From the cell containing the given text, extract its center point as (x, y) coordinate. 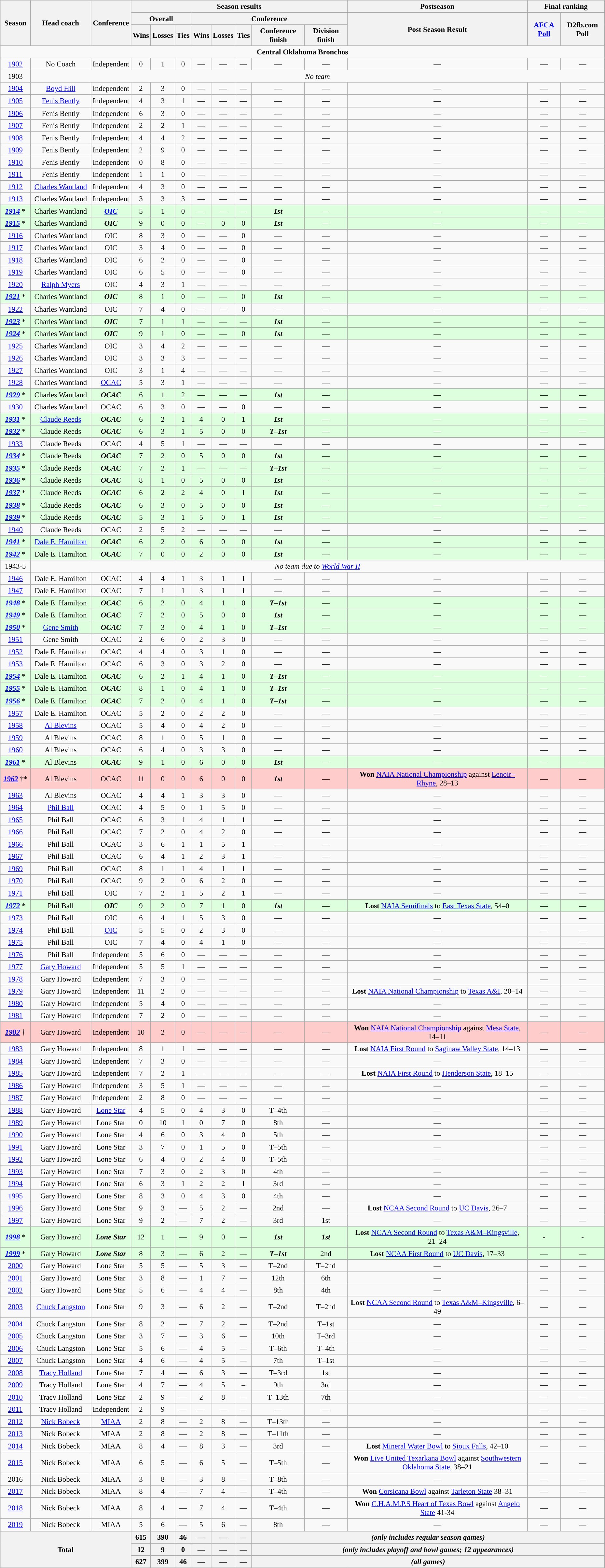
615 (141, 1537)
2003 (16, 1307)
2013 (16, 1434)
No Coach (61, 64)
1916 (16, 236)
2018 (16, 1508)
1919 (16, 272)
1969 (16, 869)
2016 (16, 1479)
1939 * (16, 517)
1985 (16, 1073)
1976 (16, 954)
2012 (16, 1421)
1928 (16, 383)
1940 (16, 530)
Lost NCAA Second Round to Texas A&M–Kingsville, 21–24 (437, 1237)
1957 (16, 713)
Post Season Result (437, 29)
1962 †* (16, 779)
1974 (16, 930)
2010 (16, 1397)
1910 (16, 162)
1920 (16, 285)
1908 (16, 138)
2015 (16, 1463)
1994 (16, 1184)
1909 (16, 150)
1943-5 (16, 566)
1984 (16, 1061)
1929 * (16, 395)
1913 (16, 199)
2002 (16, 1291)
1955 * (16, 689)
2005 (16, 1336)
Lost NAIA Semifinals to East Texas State, 54–0 (437, 906)
1911 (16, 175)
2008 (16, 1373)
1941 * (16, 542)
2000 (16, 1266)
– (243, 1385)
1988 (16, 1110)
Won C.H.A.M.P.S Heart of Texas Bowl against Angelo State 41-34 (437, 1508)
12th (278, 1278)
1992 (16, 1159)
1923 * (16, 321)
5th (278, 1135)
1914 * (16, 211)
1918 (16, 260)
1995 (16, 1196)
1960 (16, 750)
2004 (16, 1324)
1967 (16, 856)
Total (66, 1549)
1912 (16, 187)
Final ranking (566, 7)
1972 * (16, 906)
1999 * (16, 1254)
1906 (16, 113)
Ralph Myers (61, 285)
1982 † (16, 1032)
1938 * (16, 505)
1930 (16, 407)
1959 (16, 738)
1946 (16, 578)
1933 (16, 444)
(only includes regular season games) (428, 1537)
1947 (16, 591)
Lost NCAA Second Round to Texas A&M–Kingsville, 6–49 (437, 1307)
1971 (16, 893)
1903 (16, 77)
1904 (16, 89)
1975 (16, 942)
627 (141, 1561)
2001 (16, 1278)
1951 (16, 640)
Won NAIA National Championship against Lenoir–Rhyne, 28–13 (437, 779)
1942 * (16, 554)
1936 * (16, 480)
Central Oklahoma Bronchos (303, 52)
1925 (16, 346)
Boyd Hill (61, 89)
Overall (161, 19)
1935 * (16, 468)
(all games) (428, 1561)
1950 * (16, 628)
1989 (16, 1123)
1997 (16, 1221)
1987 (16, 1098)
1958 (16, 725)
1915 * (16, 223)
1948 * (16, 603)
1990 (16, 1135)
1952 (16, 652)
Head coach (61, 23)
1956 * (16, 701)
No team (318, 77)
Won NAIA National Championship against Mesa State, 14–11 (437, 1032)
AFCA Poll (544, 29)
D2fb.com Poll (583, 29)
1964 (16, 808)
1907 (16, 125)
1954 * (16, 676)
Postseason (437, 7)
1973 (16, 918)
1963 (16, 795)
Lost NCAA First Round to UC Davis, 17–33 (437, 1254)
1905 (16, 101)
2006 (16, 1348)
1953 (16, 664)
1980 (16, 1003)
390 (163, 1537)
1926 (16, 358)
1986 (16, 1086)
1998 * (16, 1237)
1927 (16, 370)
Lost Mineral Water Bowl to Sioux Falls, 42–10 (437, 1446)
1917 (16, 248)
(only includes playoff and bowl games; 12 appearances) (428, 1549)
No team due to World War II (318, 566)
2011 (16, 1409)
1924 * (16, 333)
1961 * (16, 762)
1931 * (16, 419)
1996 (16, 1208)
Division finish (326, 35)
Lost NAIA National Championship to Texas A&I, 20–14 (437, 991)
6th (326, 1278)
10th (278, 1336)
2007 (16, 1360)
1991 (16, 1147)
1978 (16, 979)
1902 (16, 64)
1934 * (16, 456)
Season results (239, 7)
T–11th (278, 1434)
399 (163, 1561)
T–6th (278, 1348)
2014 (16, 1446)
1981 (16, 1016)
1921 * (16, 297)
1979 (16, 991)
Won Live United Texarkana Bowl against Southwestern Oklahoma State, 38–21 (437, 1463)
2017 (16, 1491)
Lost NCAA Second Round to UC Davis, 26–7 (437, 1208)
1932 * (16, 431)
2019 (16, 1525)
1922 (16, 309)
1949 * (16, 615)
2009 (16, 1385)
T–8th (278, 1479)
1965 (16, 820)
1970 (16, 881)
9th (278, 1385)
Conference finish (278, 35)
1983 (16, 1049)
Lost NAIA First Round to Henderson State, 18–15 (437, 1073)
Season (16, 23)
1993 (16, 1171)
1937 * (16, 493)
1977 (16, 967)
Lost NAIA First Round to Saginaw Valley State, 14–13 (437, 1049)
Won Corsicana Bowl against Tarleton State 38–31 (437, 1491)
